Detect which cell encompasses the target text, then output its (x, y) center coordinate. 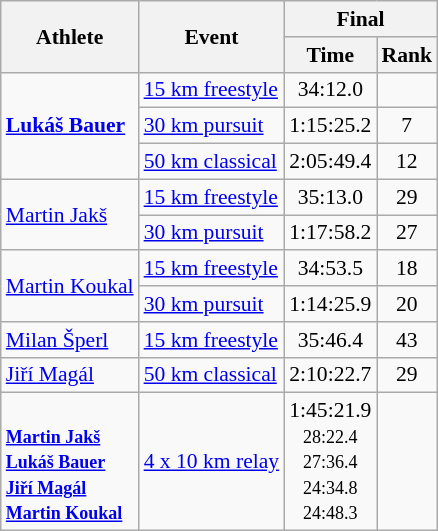
Rank (406, 55)
Martin JakšLukáš BauerJiří MagálMartin Koukal (70, 462)
Event (212, 36)
1:17:58.2 (330, 233)
1:45:21.9 28:22.4 27:36.4 24:34.8 24:48.3 (330, 462)
Martin Koukal (70, 286)
Milan Šperl (70, 340)
1:15:25.2 (330, 126)
Jiří Magál (70, 375)
12 (406, 162)
34:53.5 (330, 269)
2:10:22.7 (330, 375)
Lukáš Bauer (70, 126)
1:14:25.9 (330, 304)
4 x 10 km relay (212, 462)
Athlete (70, 36)
Time (330, 55)
7 (406, 126)
35:46.4 (330, 340)
35:13.0 (330, 197)
34:12.0 (330, 90)
Final (360, 19)
20 (406, 304)
18 (406, 269)
27 (406, 233)
Martin Jakš (70, 214)
43 (406, 340)
2:05:49.4 (330, 162)
